Locate the cell with the specified text and output its (X, Y) center coordinate. 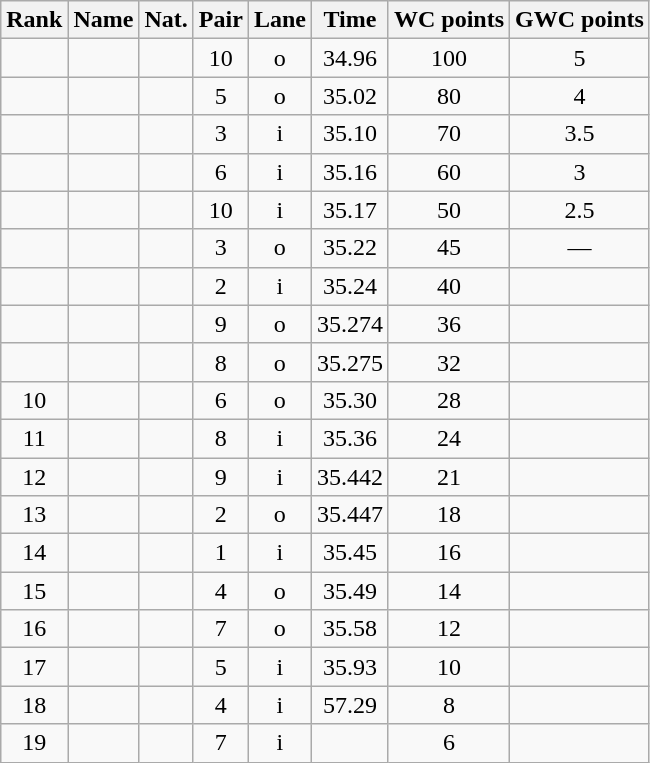
Nat. (166, 20)
35.274 (350, 324)
100 (448, 58)
Time (350, 20)
35.58 (350, 629)
Name (104, 20)
35.02 (350, 96)
35.17 (350, 210)
GWC points (580, 20)
2.5 (580, 210)
80 (448, 96)
35.447 (350, 515)
17 (34, 667)
32 (448, 362)
57.29 (350, 705)
19 (34, 743)
36 (448, 324)
50 (448, 210)
35.36 (350, 438)
15 (34, 591)
35.93 (350, 667)
35.24 (350, 286)
— (580, 248)
60 (448, 172)
21 (448, 477)
35.16 (350, 172)
34.96 (350, 58)
11 (34, 438)
1 (220, 553)
28 (448, 400)
24 (448, 438)
35.442 (350, 477)
3.5 (580, 134)
Pair (220, 20)
35.45 (350, 553)
Rank (34, 20)
Lane (280, 20)
70 (448, 134)
35.49 (350, 591)
35.22 (350, 248)
35.275 (350, 362)
35.10 (350, 134)
40 (448, 286)
WC points (448, 20)
13 (34, 515)
35.30 (350, 400)
45 (448, 248)
